Search for the cell housing the specified text and yield its [X, Y] center coordinate. 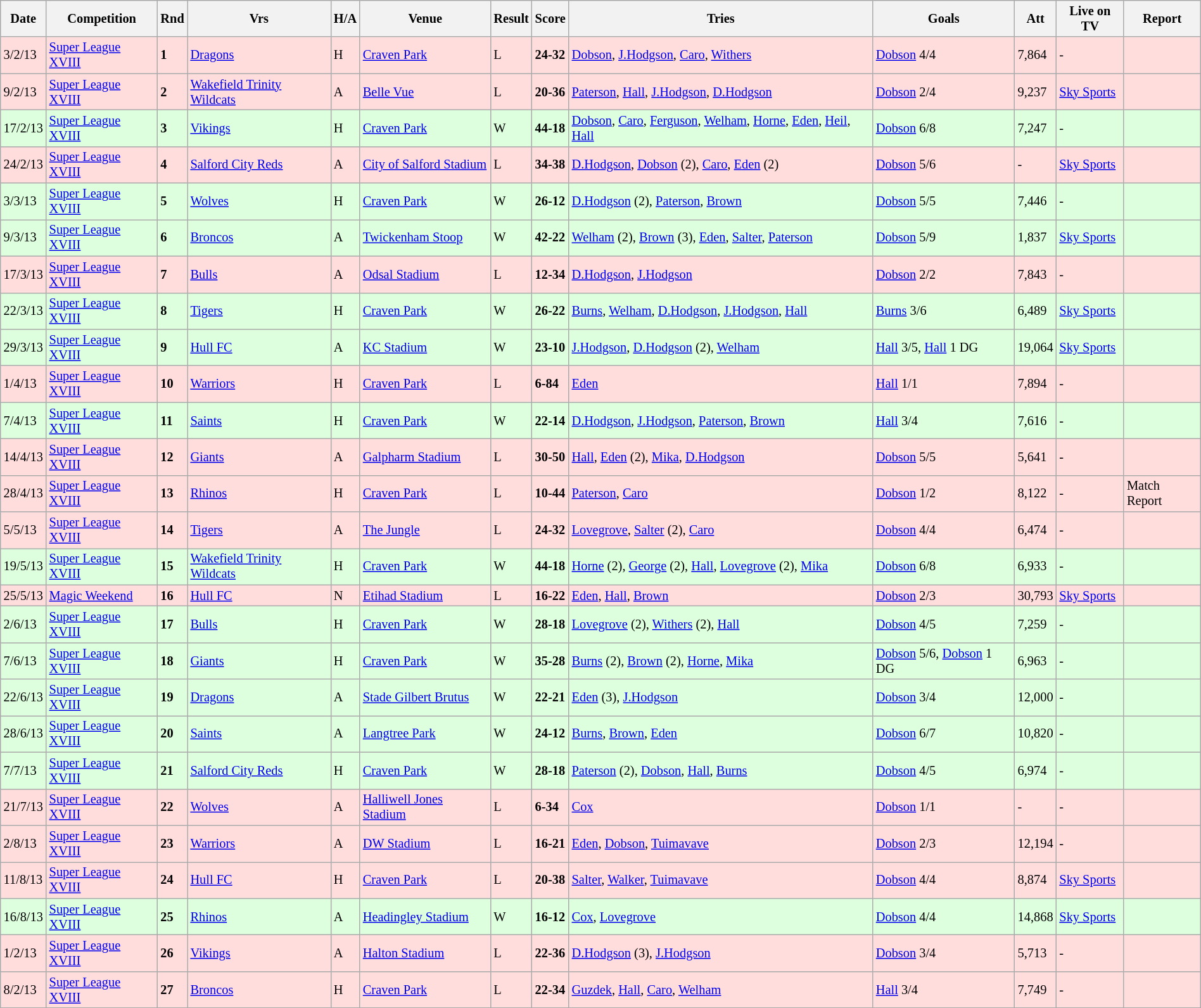
Burns, Welham, D.Hodgson, J.Hodgson, Hall [721, 311]
42-22 [550, 238]
12,194 [1036, 843]
24-12 [550, 734]
Cox [721, 807]
D.Hodgson (3), J.Hodgson [721, 953]
6,933 [1036, 566]
15 [172, 566]
City of Salford Stadium [426, 165]
Hall 1/1 [944, 384]
Eden, Hall, Brown [721, 596]
7/6/13 [23, 661]
3/3/13 [23, 201]
D.Hodgson, J.Hodgson [721, 274]
23 [172, 843]
7,864 [1036, 55]
22-36 [550, 953]
N [345, 596]
7,749 [1036, 990]
Eden, Dobson, Tuimavave [721, 843]
11 [172, 421]
J.Hodgson, D.Hodgson (2), Welham [721, 347]
25/5/13 [23, 596]
Burns, Brown, Eden [721, 734]
DW Stadium [426, 843]
3 [172, 128]
2 [172, 92]
Eden (3), J.Hodgson [721, 698]
27 [172, 990]
Live on TV [1090, 18]
Lovegrove, Salter (2), Caro [721, 530]
Match Report [1162, 494]
Att [1036, 18]
Odsal Stadium [426, 274]
D.Hodgson, J.Hodgson, Paterson, Brown [721, 421]
22/3/13 [23, 311]
Dobson 1/1 [944, 807]
10,820 [1036, 734]
Langtree Park [426, 734]
Report [1162, 18]
Horne (2), George (2), Hall, Lovegrove (2), Mika [721, 566]
1,837 [1036, 238]
Hall, Eden (2), Mika, D.Hodgson [721, 457]
6,963 [1036, 661]
22-14 [550, 421]
Score [550, 18]
Magic Weekend [102, 596]
6-84 [550, 384]
11/8/13 [23, 880]
10 [172, 384]
5/5/13 [23, 530]
35-28 [550, 661]
6 [172, 238]
7,843 [1036, 274]
21/7/13 [23, 807]
14 [172, 530]
16-22 [550, 596]
12,000 [1036, 698]
19/5/13 [23, 566]
16-12 [550, 917]
6,474 [1036, 530]
9,237 [1036, 92]
Paterson (2), Dobson, Hall, Burns [721, 770]
Dobson 5/9 [944, 238]
Dobson 1/2 [944, 494]
2/6/13 [23, 624]
19,064 [1036, 347]
Belle Vue [426, 92]
8,122 [1036, 494]
34-38 [550, 165]
Result [512, 18]
17/2/13 [23, 128]
7 [172, 274]
8,874 [1036, 880]
28/6/13 [23, 734]
Galpharm Stadium [426, 457]
1/2/13 [23, 953]
20-36 [550, 92]
Halton Stadium [426, 953]
D.Hodgson (2), Paterson, Brown [721, 201]
Headingley Stadium [426, 917]
22-34 [550, 990]
1/4/13 [23, 384]
12-34 [550, 274]
5 [172, 201]
7/7/13 [23, 770]
Date [23, 18]
Burns 3/6 [944, 311]
Competition [102, 18]
H/A [345, 18]
30-50 [550, 457]
20-38 [550, 880]
5,641 [1036, 457]
17/3/13 [23, 274]
Hall 3/5, Hall 1 DG [944, 347]
KC Stadium [426, 347]
Dobson, J.Hodgson, Caro, Withers [721, 55]
24 [172, 880]
Welham (2), Brown (3), Eden, Salter, Paterson [721, 238]
19 [172, 698]
14/4/13 [23, 457]
1 [172, 55]
17 [172, 624]
Dobson 2/2 [944, 274]
Dobson 6/7 [944, 734]
7,247 [1036, 128]
30,793 [1036, 596]
3/2/13 [23, 55]
The Jungle [426, 530]
5,713 [1036, 953]
Cox, Lovegrove [721, 917]
Vrs [259, 18]
18 [172, 661]
Paterson, Hall, J.Hodgson, D.Hodgson [721, 92]
12 [172, 457]
Tries [721, 18]
6-34 [550, 807]
9/2/13 [23, 92]
Venue [426, 18]
Eden [721, 384]
D.Hodgson, Dobson (2), Caro, Eden (2) [721, 165]
7,259 [1036, 624]
13 [172, 494]
6,489 [1036, 311]
Stade Gilbert Brutus [426, 698]
Dobson 5/6 [944, 165]
Salter, Walker, Tuimavave [721, 880]
2/8/13 [23, 843]
23-10 [550, 347]
16/8/13 [23, 917]
26-22 [550, 311]
29/3/13 [23, 347]
8/2/13 [23, 990]
Lovegrove (2), Withers (2), Hall [721, 624]
Halliwell Jones Stadium [426, 807]
28/4/13 [23, 494]
4 [172, 165]
26-12 [550, 201]
Burns (2), Brown (2), Horne, Mika [721, 661]
7,616 [1036, 421]
10-44 [550, 494]
Dobson, Caro, Ferguson, Welham, Horne, Eden, Heil, Hall [721, 128]
26 [172, 953]
7/4/13 [23, 421]
Etihad Stadium [426, 596]
9/3/13 [23, 238]
Twickenham Stoop [426, 238]
22 [172, 807]
Dobson 5/6, Dobson 1 DG [944, 661]
22-21 [550, 698]
6,974 [1036, 770]
21 [172, 770]
24/2/13 [23, 165]
8 [172, 311]
Paterson, Caro [721, 494]
20 [172, 734]
7,446 [1036, 201]
14,868 [1036, 917]
Dobson 2/4 [944, 92]
Rnd [172, 18]
16 [172, 596]
9 [172, 347]
25 [172, 917]
Goals [944, 18]
7,894 [1036, 384]
Guzdek, Hall, Caro, Welham [721, 990]
22/6/13 [23, 698]
16-21 [550, 843]
